Locate the cell with the specified text and output its (x, y) center coordinate. 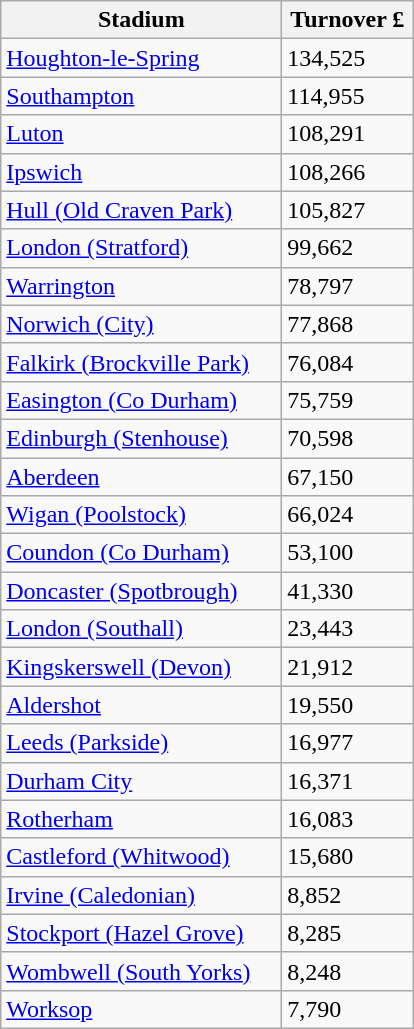
Irvine (Caledonian) (142, 895)
Edinburgh (Stenhouse) (142, 438)
Warrington (142, 286)
Ipswich (142, 172)
99,662 (348, 248)
21,912 (348, 667)
Falkirk (Brockville Park) (142, 362)
41,330 (348, 591)
Norwich (City) (142, 324)
53,100 (348, 553)
Wombwell (South Yorks) (142, 971)
Houghton-le-Spring (142, 58)
15,680 (348, 857)
Castleford (Whitwood) (142, 857)
16,371 (348, 781)
Doncaster (Spotbrough) (142, 591)
78,797 (348, 286)
108,266 (348, 172)
70,598 (348, 438)
Wigan (Poolstock) (142, 515)
Leeds (Parkside) (142, 743)
76,084 (348, 362)
Turnover £ (348, 20)
Durham City (142, 781)
Rotherham (142, 819)
16,083 (348, 819)
105,827 (348, 210)
Luton (142, 134)
Aldershot (142, 705)
Kingskerswell (Devon) (142, 667)
Stadium (142, 20)
London (Stratford) (142, 248)
Aberdeen (142, 477)
8,285 (348, 933)
19,550 (348, 705)
7,790 (348, 1009)
114,955 (348, 96)
23,443 (348, 629)
Stockport (Hazel Grove) (142, 933)
Worksop (142, 1009)
75,759 (348, 400)
108,291 (348, 134)
Southampton (142, 96)
66,024 (348, 515)
Easington (Co Durham) (142, 400)
16,977 (348, 743)
134,525 (348, 58)
77,868 (348, 324)
Coundon (Co Durham) (142, 553)
London (Southall) (142, 629)
Hull (Old Craven Park) (142, 210)
8,852 (348, 895)
8,248 (348, 971)
67,150 (348, 477)
